Locate the cell with the specified text and output its (x, y) center coordinate. 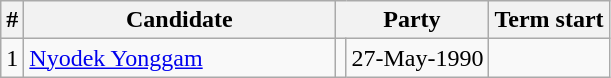
Nyodek Yonggam (180, 58)
27-May-1990 (418, 58)
Term start (549, 20)
1 (12, 58)
# (12, 20)
Candidate (180, 20)
Party (412, 20)
